Determine the (X, Y) coordinate at the center of the cell enclosing the given text.  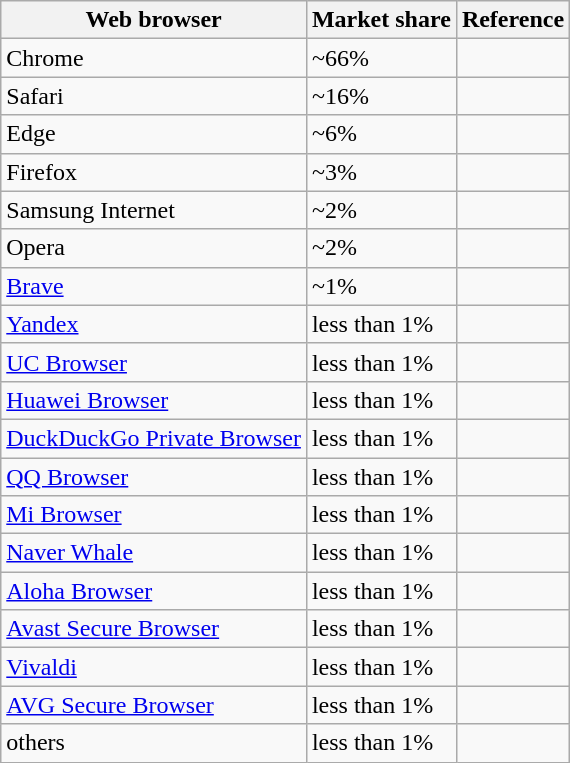
Safari (154, 96)
Market share (381, 20)
Avast Secure Browser (154, 629)
UC Browser (154, 362)
Yandex (154, 324)
Huawei Browser (154, 400)
Opera (154, 248)
Web browser (154, 20)
Reference (512, 20)
~66% (381, 58)
others (154, 743)
~1% (381, 286)
Chrome (154, 58)
Mi Browser (154, 515)
Naver Whale (154, 553)
Firefox (154, 172)
AVG Secure Browser (154, 705)
Vivaldi (154, 667)
~3% (381, 172)
~6% (381, 134)
Edge (154, 134)
DuckDuckGo Private Browser (154, 438)
Samsung Internet (154, 210)
Brave (154, 286)
Aloha Browser (154, 591)
~16% (381, 96)
QQ Browser (154, 477)
